Determine the [X, Y] coordinate at the center of the cell enclosing the given text.  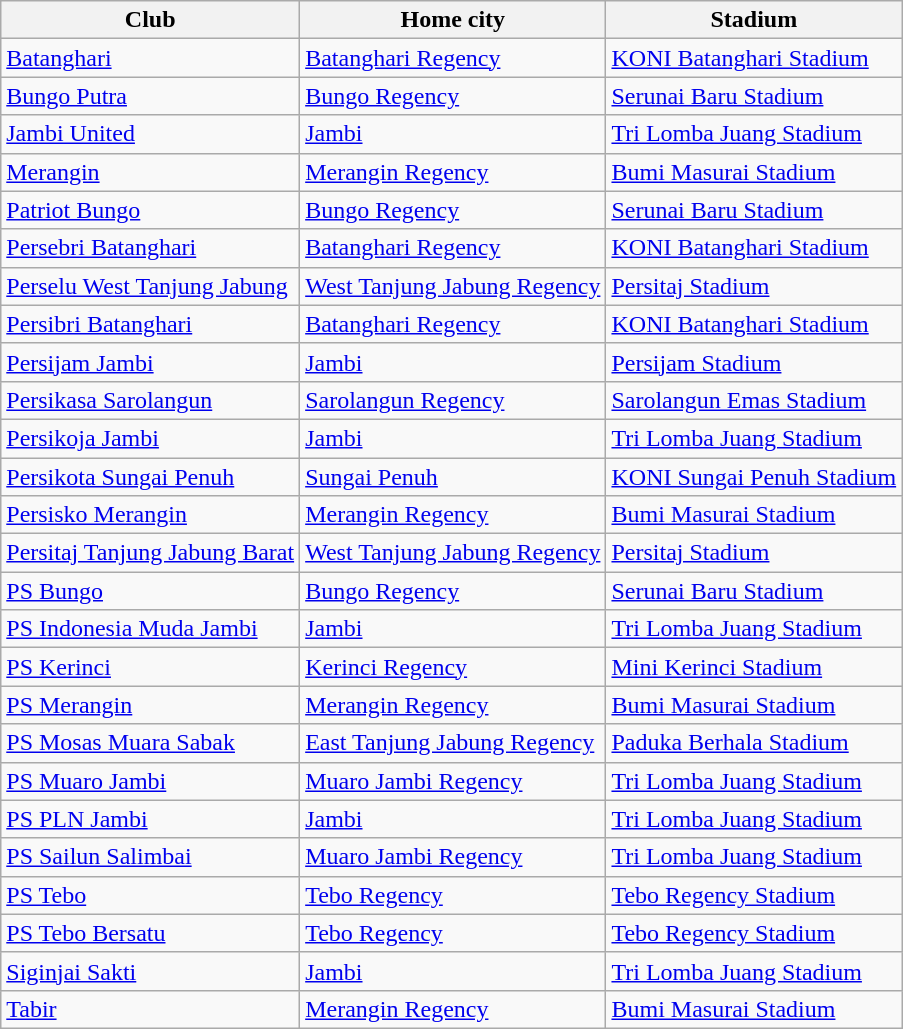
Bungo Putra [150, 96]
Sungai Penuh [453, 477]
PS Tebo Bersatu [150, 933]
PS Sailun Salimbai [150, 857]
PS Mosas Muara Sabak [150, 743]
PS Indonesia Muda Jambi [150, 629]
Persikota Sungai Penuh [150, 477]
East Tanjung Jabung Regency [453, 743]
Mini Kerinci Stadium [754, 667]
Siginjai Sakti [150, 971]
Sarolangun Regency [453, 400]
Persebri Batanghari [150, 248]
Persikoja Jambi [150, 438]
Persitaj Tanjung Jabung Barat [150, 553]
Home city [453, 20]
Merangin [150, 172]
Club [150, 20]
Jambi United [150, 134]
PS Tebo [150, 895]
PS Muaro Jambi [150, 781]
Perselu West Tanjung Jabung [150, 286]
PS Bungo [150, 591]
Persijam Jambi [150, 362]
Patriot Bungo [150, 210]
KONI Sungai Penuh Stadium [754, 477]
Stadium [754, 20]
PS PLN Jambi [150, 819]
PS Merangin [150, 705]
Tabir [150, 1009]
PS Kerinci [150, 667]
Kerinci Regency [453, 667]
Persikasa Sarolangun [150, 400]
Sarolangun Emas Stadium [754, 400]
Paduka Berhala Stadium [754, 743]
Persibri Batanghari [150, 324]
Persijam Stadium [754, 362]
Persisko Merangin [150, 515]
Batanghari [150, 58]
